Pinpoint the cell where the given text exists, returning its [X, Y] midpoint coordinate. 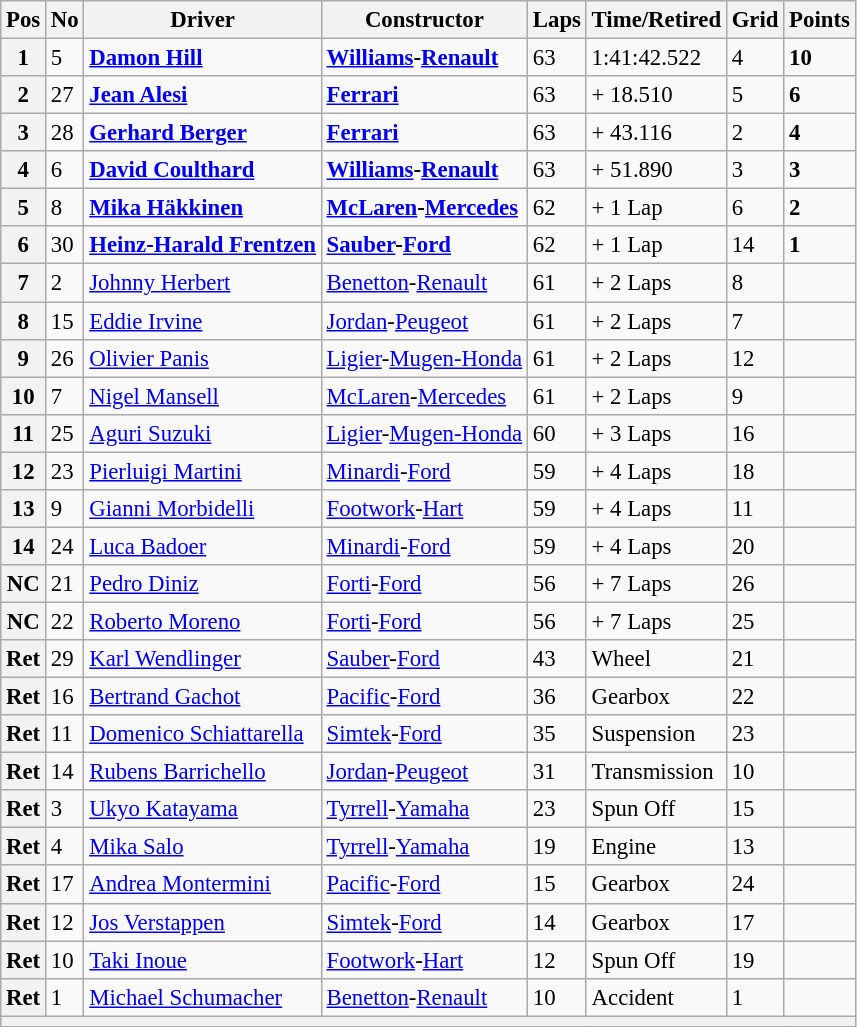
+ 51.890 [656, 170]
Time/Retired [656, 20]
20 [754, 546]
Wheel [656, 659]
Roberto Moreno [202, 621]
27 [65, 95]
Suspension [656, 734]
Jean Alesi [202, 95]
Pos [24, 20]
1:41:42.522 [656, 58]
29 [65, 659]
Domenico Schiattarella [202, 734]
Laps [558, 20]
60 [558, 433]
Rubens Barrichello [202, 772]
Constructor [424, 20]
Damon Hill [202, 58]
Ukyo Katayama [202, 809]
Driver [202, 20]
Heinz-Harald Frentzen [202, 245]
Pierluigi Martini [202, 471]
Andrea Montermini [202, 885]
Nigel Mansell [202, 396]
Jos Verstappen [202, 922]
18 [754, 471]
No [65, 20]
28 [65, 133]
Transmission [656, 772]
31 [558, 772]
Bertrand Gachot [202, 697]
Grid [754, 20]
Taki Inoue [202, 960]
Gianni Morbidelli [202, 509]
Points [820, 20]
Gerhard Berger [202, 133]
David Coulthard [202, 170]
Engine [656, 847]
Accident [656, 997]
+ 43.116 [656, 133]
+ 3 Laps [656, 433]
Mika Häkkinen [202, 208]
30 [65, 245]
Mika Salo [202, 847]
Karl Wendlinger [202, 659]
+ 18.510 [656, 95]
Pedro Diniz [202, 584]
Johnny Herbert [202, 283]
35 [558, 734]
36 [558, 697]
Eddie Irvine [202, 321]
Olivier Panis [202, 358]
Luca Badoer [202, 546]
Aguri Suzuki [202, 433]
Michael Schumacher [202, 997]
43 [558, 659]
